Return the [X, Y] coordinate for the center point of the cell that contains the specified text.  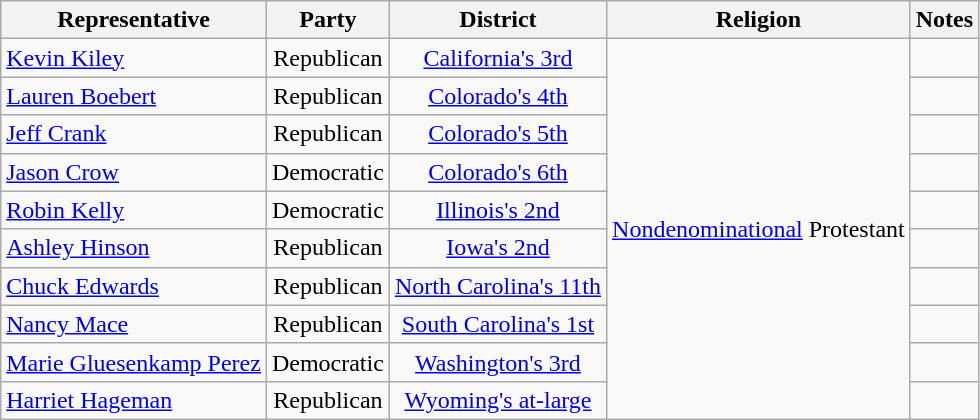
Notes [944, 20]
Marie Gluesenkamp Perez [134, 362]
Nancy Mace [134, 324]
Religion [759, 20]
Colorado's 6th [498, 172]
Illinois's 2nd [498, 210]
South Carolina's 1st [498, 324]
Colorado's 4th [498, 96]
Wyoming's at-large [498, 400]
Party [328, 20]
Harriet Hageman [134, 400]
District [498, 20]
Jason Crow [134, 172]
Lauren Boebert [134, 96]
Washington's 3rd [498, 362]
Representative [134, 20]
California's 3rd [498, 58]
Colorado's 5th [498, 134]
Jeff Crank [134, 134]
North Carolina's 11th [498, 286]
Robin Kelly [134, 210]
Nondenominational Protestant [759, 230]
Chuck Edwards [134, 286]
Iowa's 2nd [498, 248]
Ashley Hinson [134, 248]
Kevin Kiley [134, 58]
